Identify which cell holds the provided text, then report its [x, y] central coordinate. 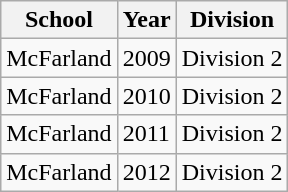
Division [232, 20]
2011 [146, 134]
Year [146, 20]
School [59, 20]
2009 [146, 58]
2012 [146, 172]
2010 [146, 96]
